Locate the cell with the specified text and output its (X, Y) center coordinate. 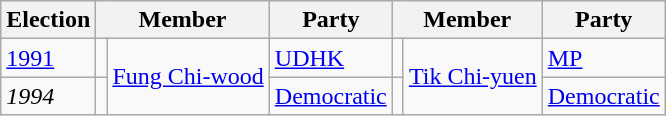
Election (48, 20)
1991 (48, 58)
UDHK (330, 58)
Fung Chi-wood (188, 77)
MP (604, 58)
Tik Chi-yuen (472, 77)
1994 (48, 96)
